Return the [X, Y] coordinate for the center point of the cell that contains the specified text.  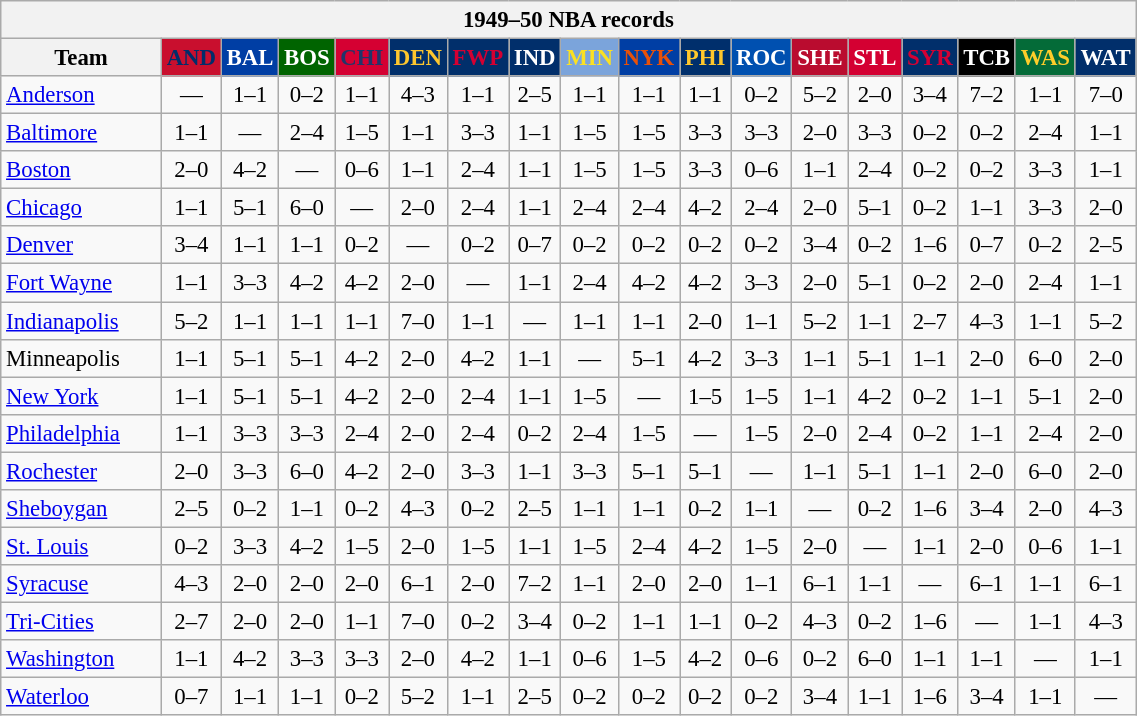
TCB [986, 58]
Team [82, 58]
Indianapolis [82, 321]
Fort Wayne [82, 283]
Sheboygan [82, 509]
Tri-Cities [82, 621]
Syracuse [82, 584]
CHI [362, 58]
Washington [82, 659]
MIN [590, 58]
FWP [478, 58]
SHE [820, 58]
DEN [418, 58]
STL [875, 58]
NYK [648, 58]
Baltimore [82, 133]
WAS [1045, 58]
New York [82, 396]
Anderson [82, 95]
Denver [82, 245]
1949–50 NBA records [568, 20]
Chicago [82, 208]
Boston [82, 170]
St. Louis [82, 546]
SYR [930, 58]
PHI [706, 58]
BOS [307, 58]
Waterloo [82, 697]
AND [191, 58]
Minneapolis [82, 358]
Rochester [82, 471]
WAT [1106, 58]
ROC [762, 58]
BAL [250, 58]
IND [534, 58]
Philadelphia [82, 433]
